Locate the cell with the specified text and output its [X, Y] center coordinate. 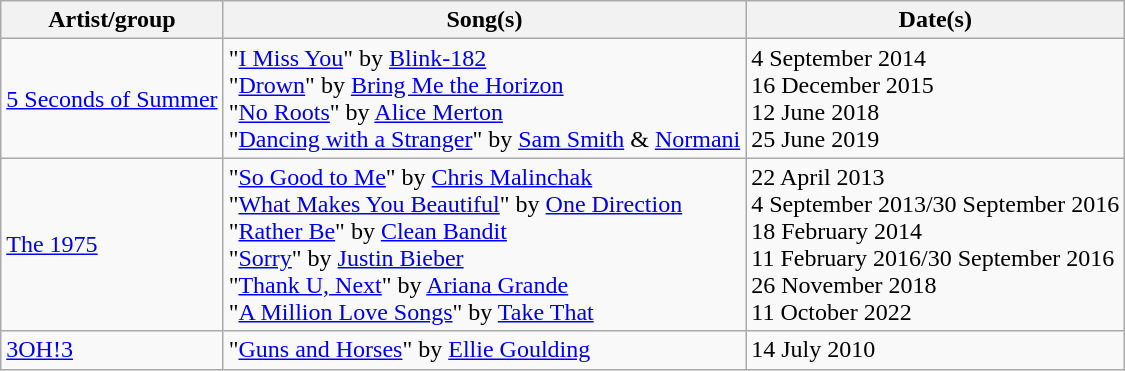
Date(s) [936, 20]
"I Miss You" by Blink-182"Drown" by Bring Me the Horizon"No Roots" by Alice Merton "Dancing with a Stranger" by Sam Smith & Normani [484, 98]
The 1975 [112, 244]
14 July 2010 [936, 350]
Song(s) [484, 20]
3OH!3 [112, 350]
4 September 2014 16 December 201512 June 201825 June 2019 [936, 98]
"Guns and Horses" by Ellie Goulding [484, 350]
5 Seconds of Summer [112, 98]
Artist/group [112, 20]
22 April 20134 September 2013/30 September 201618 February 201411 February 2016/30 September 201626 November 201811 October 2022 [936, 244]
